For the text-containing cell, return its midpoint in [X, Y] coordinate format. 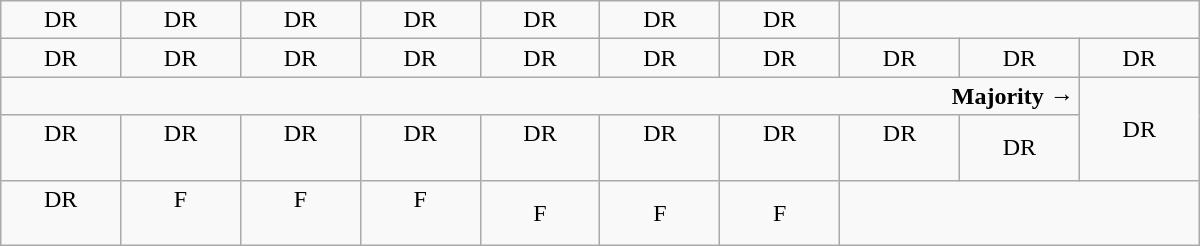
Majority → [540, 96]
